Scan for the cell matching the given text and deliver its [x, y] coordinate at center. 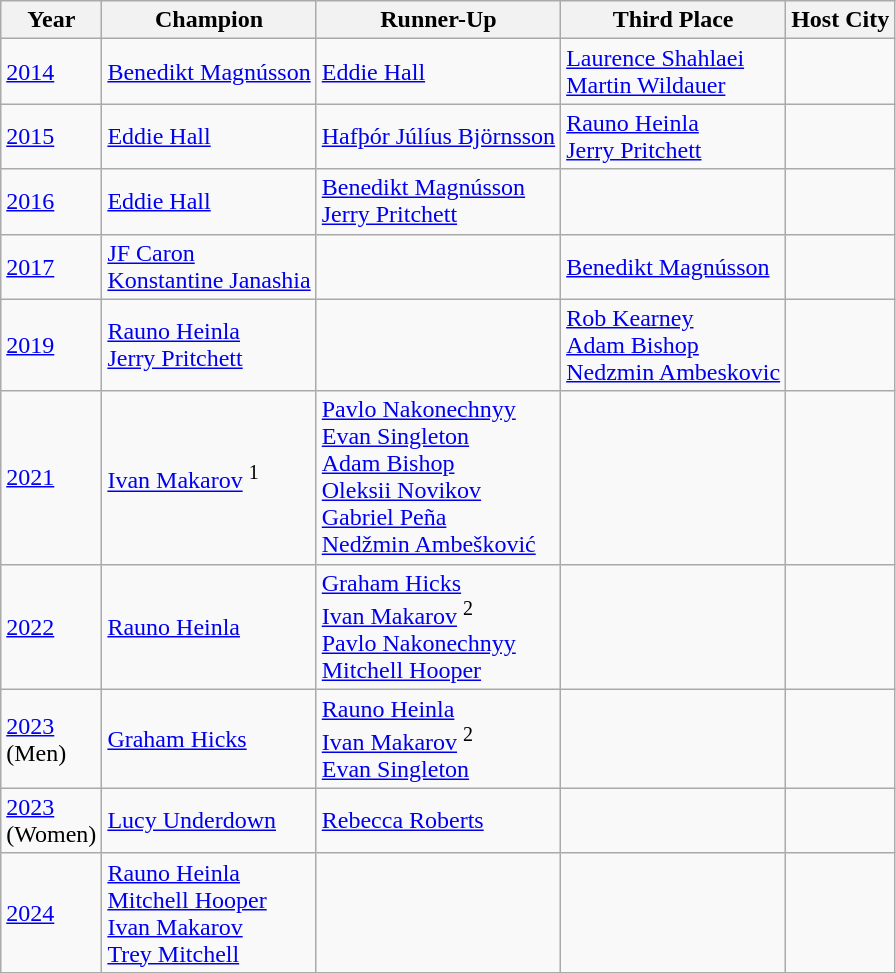
Graham Hicks [209, 740]
Hafþór Júlíus Björnsson [438, 136]
2015 [52, 136]
Third Place [674, 20]
Champion [209, 20]
Ivan Makarov 1 [209, 478]
2019 [52, 345]
Rauno Heinla Ivan Makarov 2 Evan Singleton [438, 740]
Rob Kearney Adam Bishop Nedzmin Ambeskovic [674, 345]
2022 [52, 627]
2014 [52, 72]
Runner-Up [438, 20]
Year [52, 20]
Rauno Heinla [209, 627]
2016 [52, 202]
Benedikt Magnússon Jerry Pritchett [438, 202]
2023 (Women) [52, 820]
Laurence Shahlaei Martin Wildauer [674, 72]
2017 [52, 266]
2023 (Men) [52, 740]
Lucy Underdown [209, 820]
Graham Hicks Ivan Makarov 2 Pavlo Nakonechnyy Mitchell Hooper [438, 627]
Host City [840, 20]
Rebecca Roberts [438, 820]
Rauno Heinla Mitchell Hooper Ivan Makarov Trey Mitchell [209, 912]
JF Caron Konstantine Janashia [209, 266]
2024 [52, 912]
2021 [52, 478]
Pavlo Nakonechnyy Evan Singleton Adam Bishop Oleksii Novikov Gabriel Peña Nedžmin Ambešković [438, 478]
